Find where the given text appears and provide that cell's center as (x, y) coordinate. 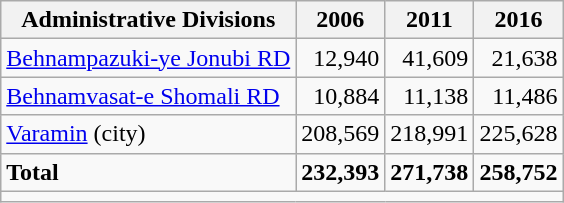
Behnampazuki-ye Jonubi RD (148, 58)
258,752 (518, 172)
225,628 (518, 134)
271,738 (430, 172)
2006 (340, 20)
2011 (430, 20)
Administrative Divisions (148, 20)
10,884 (340, 96)
12,940 (340, 58)
232,393 (340, 172)
Varamin (city) (148, 134)
41,609 (430, 58)
21,638 (518, 58)
11,486 (518, 96)
Total (148, 172)
218,991 (430, 134)
Behnamvasat-e Shomali RD (148, 96)
208,569 (340, 134)
2016 (518, 20)
11,138 (430, 96)
